Capture the cell that displays the provided text and extract its [x, y] central coordinate. 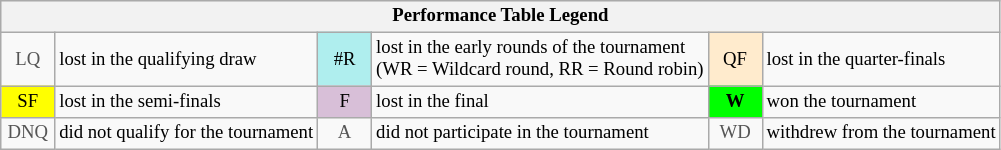
lost in the qualifying draw [186, 60]
W [735, 102]
Performance Table Legend [500, 16]
won the tournament [881, 102]
QF [735, 60]
lost in the early rounds of the tournament(WR = Wildcard round, RR = Round robin) [540, 60]
did not participate in the tournament [540, 134]
DNQ [28, 134]
SF [28, 102]
#R [345, 60]
LQ [28, 60]
lost in the final [540, 102]
F [345, 102]
WD [735, 134]
A [345, 134]
did not qualify for the tournament [186, 134]
lost in the semi-finals [186, 102]
lost in the quarter-finals [881, 60]
withdrew from the tournament [881, 134]
